Provide the (X, Y) coordinate of the cell's center where the given text is located.  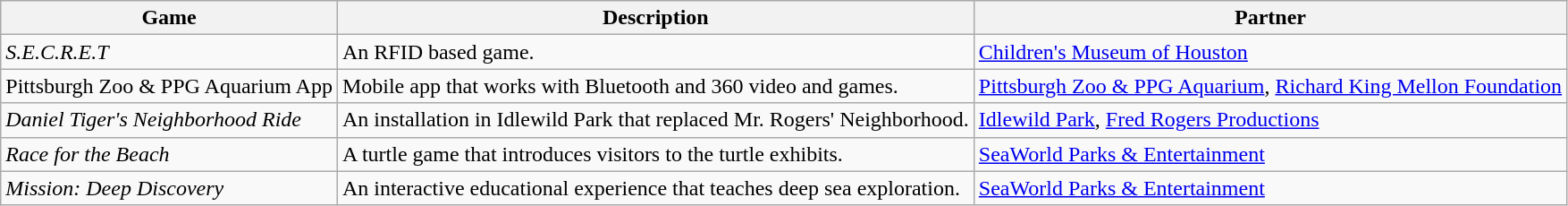
S.E.C.R.E.T (170, 52)
Description (655, 18)
An interactive educational experience that teaches deep sea exploration. (655, 188)
An RFID based game. (655, 52)
Game (170, 18)
An installation in Idlewild Park that replaced Mr. Rogers' Neighborhood. (655, 120)
Pittsburgh Zoo & PPG Aquarium, Richard King Mellon Foundation (1269, 86)
Partner (1269, 18)
Daniel Tiger's Neighborhood Ride (170, 120)
Children's Museum of Houston (1269, 52)
Race for the Beach (170, 154)
Idlewild Park, Fred Rogers Productions (1269, 120)
Mobile app that works with Bluetooth and 360 video and games. (655, 86)
A turtle game that introduces visitors to the turtle exhibits. (655, 154)
Mission: Deep Discovery (170, 188)
Pittsburgh Zoo & PPG Aquarium App (170, 86)
